Identify which cell holds the provided text, then report its (x, y) central coordinate. 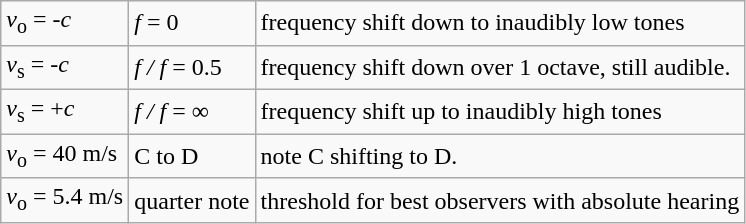
vs = +c (65, 111)
f / f = 0.5 (192, 67)
frequency shift down over 1 octave, still audible. (500, 67)
C to D (192, 156)
f = 0 (192, 23)
frequency shift down to inaudibly low tones (500, 23)
vs = -c (65, 67)
vo = -c (65, 23)
threshold for best observers with absolute hearing (500, 200)
note C shifting to D. (500, 156)
vo = 40 m/s (65, 156)
f / f = ∞ (192, 111)
quarter note (192, 200)
vo = 5.4 m/s (65, 200)
frequency shift up to inaudibly high tones (500, 111)
